Return the [X, Y] coordinate for the center point of the cell that contains the specified text.  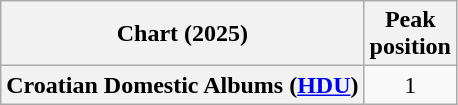
Chart (2025) [182, 34]
Croatian Domestic Albums (HDU) [182, 85]
1 [410, 85]
Peakposition [410, 34]
